Return the (x, y) coordinate for the center point of the cell that contains the specified text.  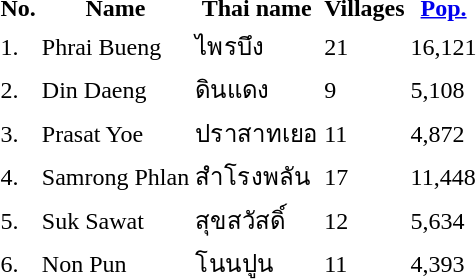
9 (364, 90)
21 (364, 46)
ดินแดง (257, 90)
12 (364, 220)
17 (364, 176)
Din Daeng (115, 90)
ไพรบึง (257, 46)
Prasat Yoe (115, 133)
ปราสาทเยอ (257, 133)
11 (364, 133)
สำโรงพลัน (257, 176)
Phrai Bueng (115, 46)
สุขสวัสดิ์ (257, 220)
Samrong Phlan (115, 176)
Suk Sawat (115, 220)
